Pinpoint the cell where the given text exists, returning its (x, y) midpoint coordinate. 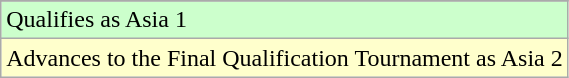
Advances to the Final Qualification Tournament as Asia 2 (284, 58)
Qualifies as Asia 1 (284, 20)
